Locate the cell with the specified text and output its (X, Y) center coordinate. 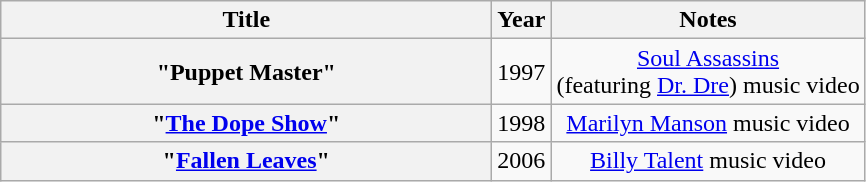
Billy Talent music video (708, 161)
1997 (522, 72)
Soul Assassins (featuring Dr. Dre) music video (708, 72)
2006 (522, 161)
Year (522, 20)
"Puppet Master" (246, 72)
Title (246, 20)
"Fallen Leaves" (246, 161)
1998 (522, 123)
"The Dope Show" (246, 123)
Notes (708, 20)
Marilyn Manson music video (708, 123)
